From the cell containing the given text, extract its center point as [x, y] coordinate. 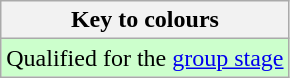
Key to colours [145, 20]
Qualified for the group stage [145, 58]
